Detect which cell encompasses the target text, then output its [X, Y] center coordinate. 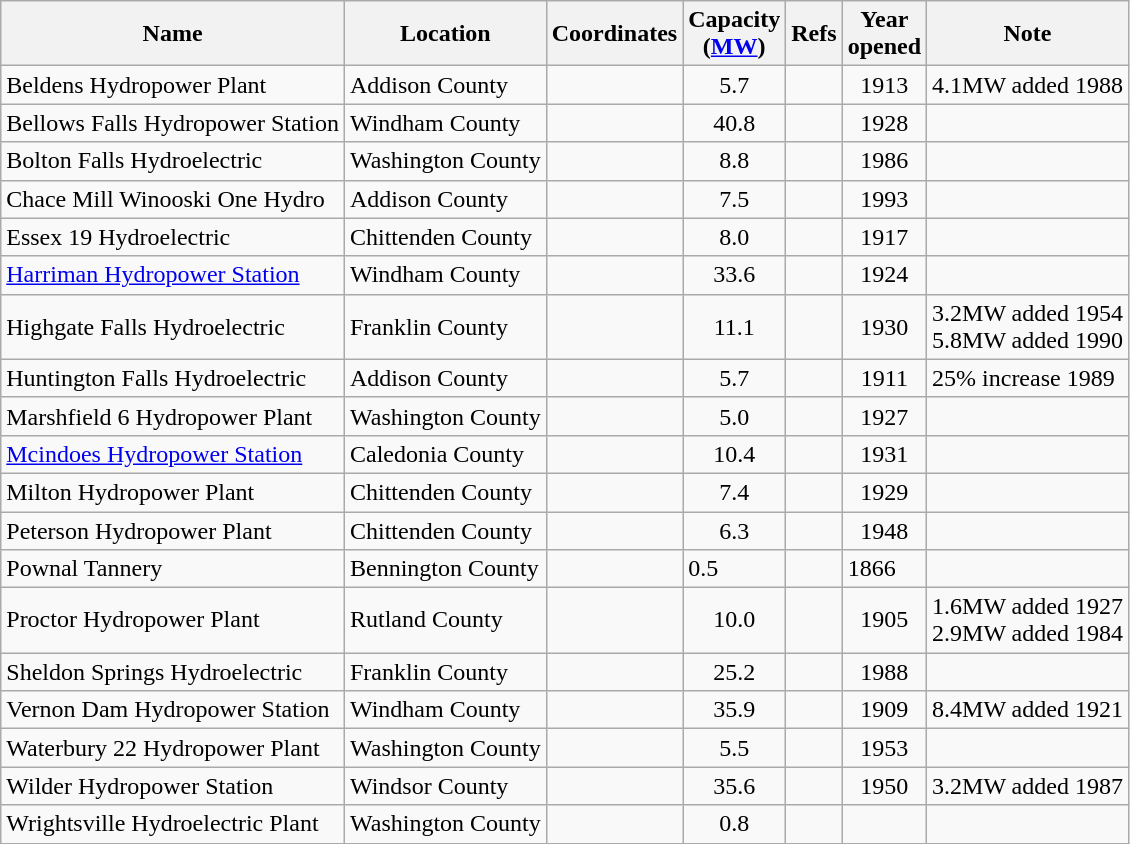
1930 [884, 326]
Bennington County [445, 569]
Coordinates [614, 34]
1953 [884, 748]
Caledonia County [445, 454]
Wilder Hydropower Station [173, 786]
Capacity(MW) [734, 34]
Waterbury 22 Hydropower Plant [173, 748]
10.0 [734, 620]
5.5 [734, 748]
Essex 19 Hydroelectric [173, 237]
Yearopened [884, 34]
1917 [884, 237]
Bellows Falls Hydropower Station [173, 123]
1.6MW added 19272.9MW added 1984 [1028, 620]
0.8 [734, 824]
3.2MW added 1987 [1028, 786]
Name [173, 34]
1986 [884, 161]
1866 [884, 569]
Marshfield 6 Hydropower Plant [173, 416]
8.0 [734, 237]
25% increase 1989 [1028, 378]
35.9 [734, 710]
25.2 [734, 672]
Highgate Falls Hydroelectric [173, 326]
1993 [884, 199]
Windsor County [445, 786]
1929 [884, 492]
Note [1028, 34]
3.2MW added 19545.8MW added 1990 [1028, 326]
Rutland County [445, 620]
Vernon Dam Hydropower Station [173, 710]
1948 [884, 531]
Beldens Hydropower Plant [173, 85]
5.0 [734, 416]
7.4 [734, 492]
Wrightsville Hydroelectric Plant [173, 824]
Proctor Hydropower Plant [173, 620]
40.8 [734, 123]
Refs [814, 34]
1927 [884, 416]
33.6 [734, 275]
Bolton Falls Hydroelectric [173, 161]
Huntington Falls Hydroelectric [173, 378]
0.5 [734, 569]
Mcindoes Hydropower Station [173, 454]
Pownal Tannery [173, 569]
Peterson Hydropower Plant [173, 531]
1911 [884, 378]
7.5 [734, 199]
8.4MW added 1921 [1028, 710]
Location [445, 34]
1988 [884, 672]
Harriman Hydropower Station [173, 275]
6.3 [734, 531]
1928 [884, 123]
1909 [884, 710]
1924 [884, 275]
4.1MW added 1988 [1028, 85]
1905 [884, 620]
1913 [884, 85]
35.6 [734, 786]
10.4 [734, 454]
Milton Hydropower Plant [173, 492]
8.8 [734, 161]
Sheldon Springs Hydroelectric [173, 672]
1950 [884, 786]
Chace Mill Winooski One Hydro [173, 199]
1931 [884, 454]
11.1 [734, 326]
